Determine the [x, y] coordinate at the center of the cell enclosing the given text.  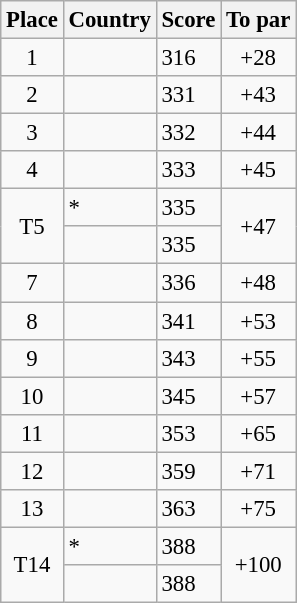
7 [32, 283]
+48 [258, 283]
+75 [258, 509]
+55 [258, 358]
Place [32, 20]
T14 [32, 564]
336 [188, 283]
9 [32, 358]
4 [32, 170]
+71 [258, 471]
+57 [258, 396]
331 [188, 95]
341 [188, 321]
359 [188, 471]
345 [188, 396]
T5 [32, 226]
+53 [258, 321]
3 [32, 133]
13 [32, 509]
+28 [258, 58]
2 [32, 95]
343 [188, 358]
353 [188, 433]
332 [188, 133]
333 [188, 170]
To par [258, 20]
Score [188, 20]
+43 [258, 95]
+45 [258, 170]
10 [32, 396]
+65 [258, 433]
316 [188, 58]
+100 [258, 564]
12 [32, 471]
+47 [258, 226]
1 [32, 58]
11 [32, 433]
+44 [258, 133]
Country [110, 20]
8 [32, 321]
363 [188, 509]
